Output the [x, y] coordinate of the center of the cell containing the given text.  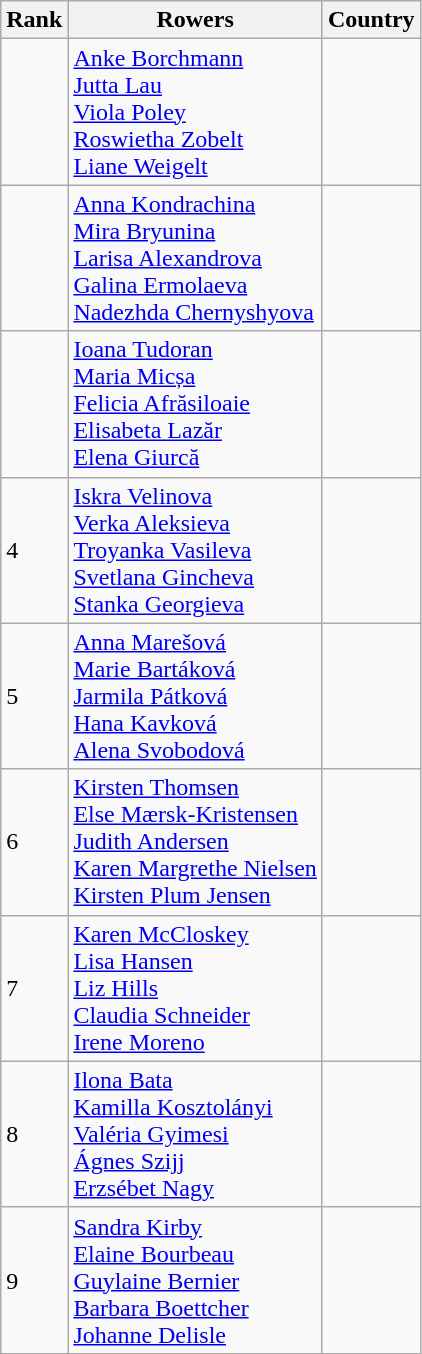
4 [34, 550]
7 [34, 988]
5 [34, 696]
Iskra VelinovaVerka AleksievaTroyanka VasilevaSvetlana GinchevaStanka Georgieva [196, 550]
8 [34, 1134]
Anke BorchmannJutta LauViola PoleyRoswietha ZobeltLiane Weigelt [196, 112]
Kirsten ThomsenElse Mærsk-KristensenJudith AndersenKaren Margrethe NielsenKirsten Plum Jensen [196, 842]
Sandra KirbyElaine BourbeauGuylaine BernierBarbara BoettcherJohanne Delisle [196, 1280]
Karen McCloskeyLisa HansenLiz HillsClaudia SchneiderIrene Moreno [196, 988]
Rowers [196, 20]
Ilona BataKamilla KosztolányiValéria GyimesiÁgnes SzijjErzsébet Nagy [196, 1134]
Rank [34, 20]
6 [34, 842]
Country [371, 20]
9 [34, 1280]
Ioana TudoranMaria MicșaFelicia AfrăsiloaieElisabeta LazărElena Giurcă [196, 404]
Anna MarešováMarie BartákováJarmila PátkováHana KavkováAlena Svobodová [196, 696]
Anna KondrachinaMira BryuninaLarisa AlexandrovaGalina ErmolaevaNadezhda Chernyshyova [196, 258]
